Determine the [x, y] coordinate at the center of the cell enclosing the given text.  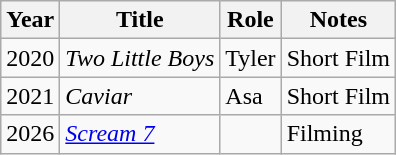
2021 [30, 96]
Filming [338, 134]
Role [250, 20]
Caviar [140, 96]
Notes [338, 20]
Tyler [250, 58]
Title [140, 20]
Two Little Boys [140, 58]
2026 [30, 134]
Scream 7 [140, 134]
2020 [30, 58]
Asa [250, 96]
Year [30, 20]
